Identify which cell holds the provided text, then report its [x, y] central coordinate. 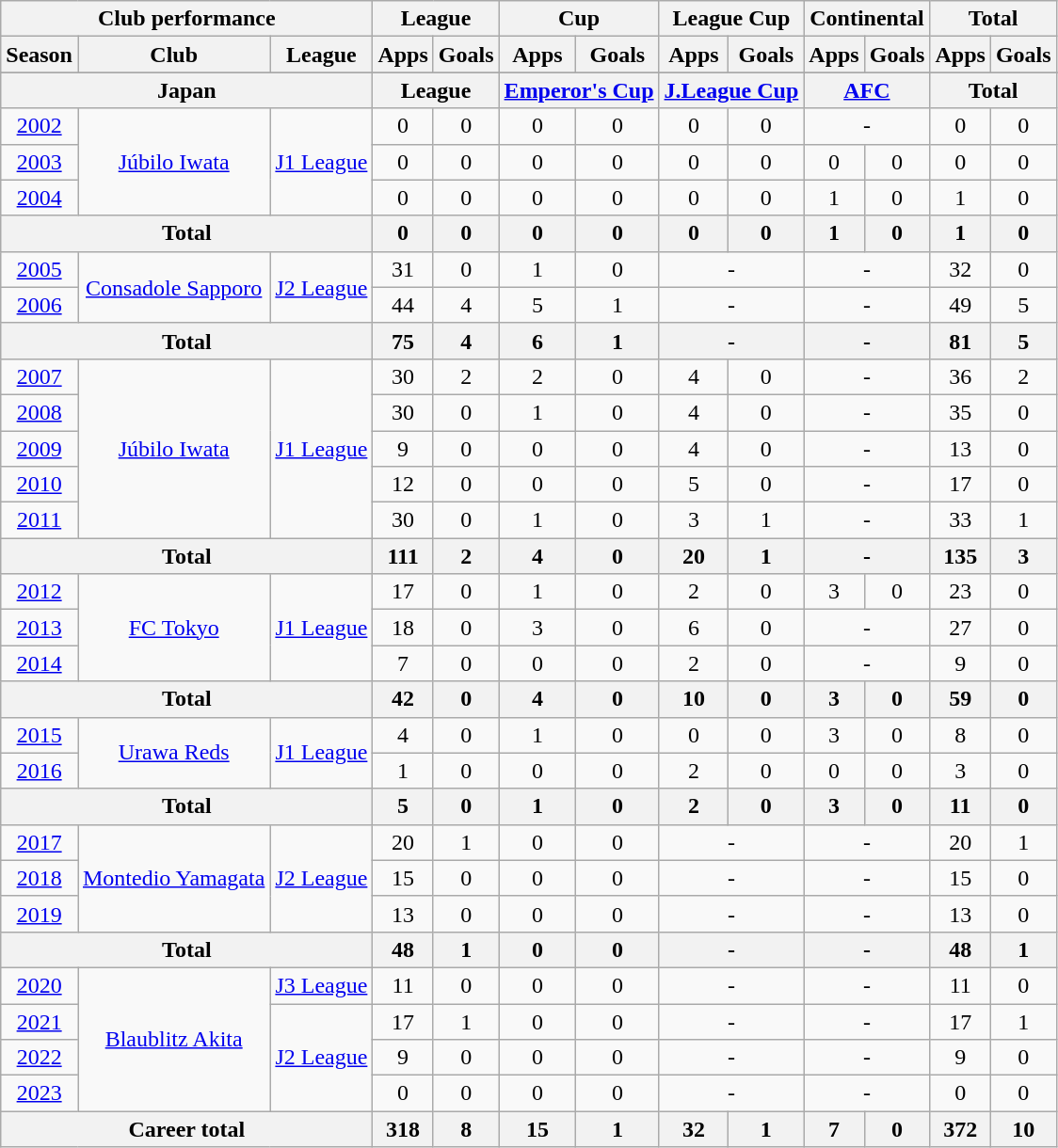
318 [403, 1129]
Emperor's Cup [579, 90]
35 [960, 412]
2008 [40, 412]
J3 League [322, 985]
2002 [40, 126]
135 [960, 556]
75 [403, 341]
27 [960, 628]
2016 [40, 771]
2022 [40, 1058]
2014 [40, 663]
League Cup [731, 19]
18 [403, 628]
33 [960, 520]
12 [403, 485]
Season [40, 55]
Career total [186, 1129]
AFC [867, 90]
2003 [40, 162]
Cup [579, 19]
111 [403, 556]
Consadole Sapporo [173, 287]
2011 [40, 520]
Club [173, 55]
2006 [40, 305]
Urawa Reds [173, 753]
36 [960, 376]
2007 [40, 376]
FC Tokyo [173, 628]
2017 [40, 842]
44 [403, 305]
J.League Cup [731, 90]
81 [960, 341]
372 [960, 1129]
2020 [40, 985]
2018 [40, 878]
Blaublitz Akita [173, 1039]
Montedio Yamagata [173, 878]
2019 [40, 914]
2004 [40, 198]
Continental [867, 19]
23 [960, 592]
2015 [40, 735]
2023 [40, 1093]
2005 [40, 269]
Japan [186, 90]
2012 [40, 592]
Club performance [186, 19]
2021 [40, 1021]
2009 [40, 449]
59 [960, 699]
2013 [40, 628]
49 [960, 305]
42 [403, 699]
31 [403, 269]
2010 [40, 485]
